Identify which cell holds the provided text, then report its (X, Y) central coordinate. 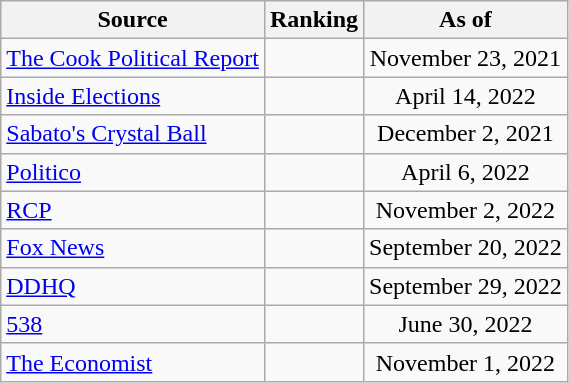
RCP (133, 210)
As of (466, 20)
538 (133, 324)
Sabato's Crystal Ball (133, 134)
The Economist (133, 362)
June 30, 2022 (466, 324)
September 29, 2022 (466, 286)
December 2, 2021 (466, 134)
September 20, 2022 (466, 248)
Inside Elections (133, 96)
November 1, 2022 (466, 362)
April 6, 2022 (466, 172)
Ranking (314, 20)
November 2, 2022 (466, 210)
Source (133, 20)
November 23, 2021 (466, 58)
The Cook Political Report (133, 58)
April 14, 2022 (466, 96)
DDHQ (133, 286)
Fox News (133, 248)
Politico (133, 172)
